Determine the (x, y) coordinate at the center of the cell enclosing the given text.  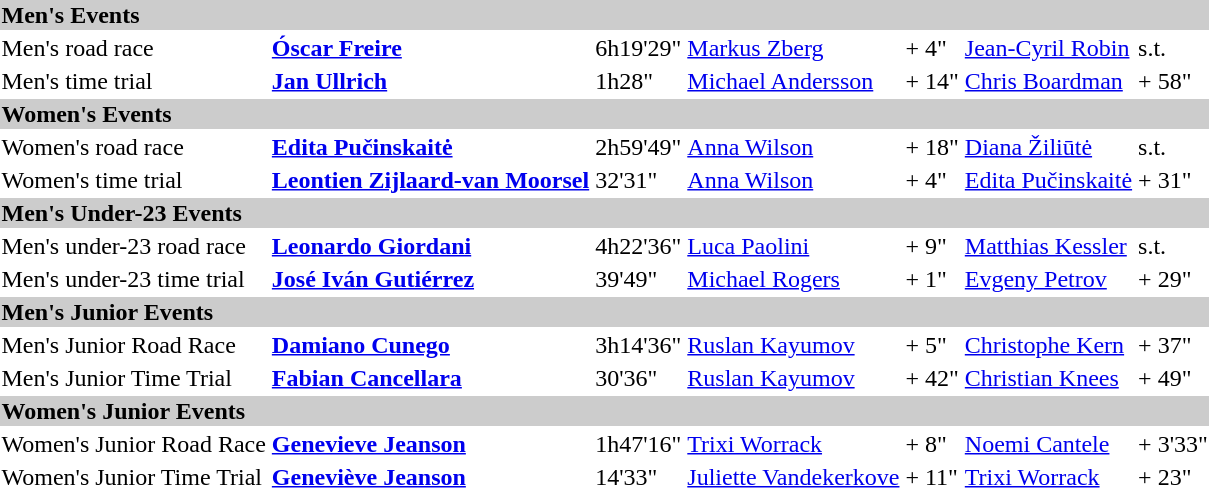
Men's Events (604, 15)
Women's road race (134, 147)
Jan Ullrich (430, 81)
Noemi Cantele (1048, 444)
+ 8" (932, 444)
Damiano Cunego (430, 345)
Michael Andersson (794, 81)
Evgeny Petrov (1048, 279)
Michael Rogers (794, 279)
6h19'29" (638, 48)
+ 42" (932, 378)
Matthias Kessler (1048, 246)
3h14'36" (638, 345)
Men's road race (134, 48)
Men's Junior Time Trial (134, 378)
+ 5" (932, 345)
Men's Under-23 Events (604, 213)
Men's time trial (134, 81)
Óscar Freire (430, 48)
32'31" (638, 180)
Luca Paolini (794, 246)
1h28" (638, 81)
José Iván Gutiérrez (430, 279)
39'49" (638, 279)
Diana Žiliūtė (1048, 147)
Women's time trial (134, 180)
2h59'49" (638, 147)
30'36" (638, 378)
+ 1" (932, 279)
Men's under-23 road race (134, 246)
Trixi Worrack (794, 444)
Markus Zberg (794, 48)
Fabian Cancellara (430, 378)
+ 14" (932, 81)
Christophe Kern (1048, 345)
Men's under-23 time trial (134, 279)
Leontien Zijlaard-van Moorsel (430, 180)
Women's Junior Events (604, 411)
Jean-Cyril Robin (1048, 48)
Christian Knees (1048, 378)
4h22'36" (638, 246)
1h47'16" (638, 444)
Men's Junior Events (604, 312)
Leonardo Giordani (430, 246)
+ 18" (932, 147)
Chris Boardman (1048, 81)
Women's Junior Road Race (134, 444)
Women's Events (604, 114)
Men's Junior Road Race (134, 345)
Genevieve Jeanson (430, 444)
+ 9" (932, 246)
